Find where the given text appears and provide that cell's center as [X, Y] coordinate. 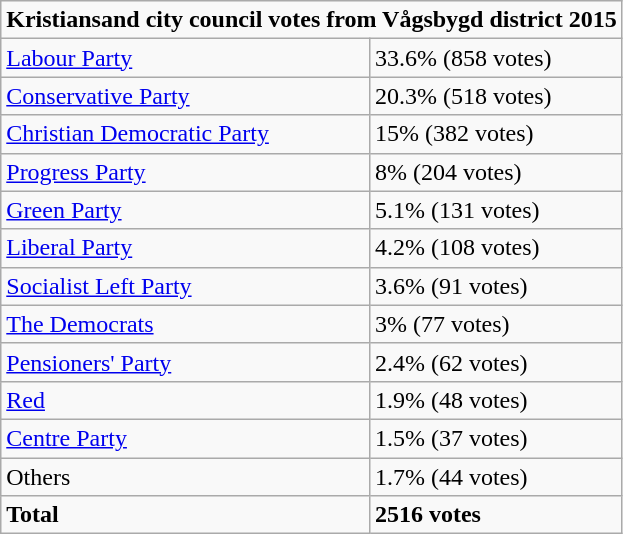
Total [186, 515]
The Democrats [186, 324]
Conservative Party [186, 96]
20.3% (518 votes) [496, 96]
1.9% (48 votes) [496, 400]
Pensioners' Party [186, 362]
8% (204 votes) [496, 172]
Centre Party [186, 438]
1.7% (44 votes) [496, 477]
Liberal Party [186, 248]
Labour Party [186, 58]
2516 votes [496, 515]
3.6% (91 votes) [496, 286]
3% (77 votes) [496, 324]
Kristiansand city council votes from Vågsbygd district 2015 [312, 20]
15% (382 votes) [496, 134]
Others [186, 477]
Progress Party [186, 172]
4.2% (108 votes) [496, 248]
Green Party [186, 210]
Christian Democratic Party [186, 134]
Socialist Left Party [186, 286]
1.5% (37 votes) [496, 438]
33.6% (858 votes) [496, 58]
Red [186, 400]
2.4% (62 votes) [496, 362]
5.1% (131 votes) [496, 210]
